Output the (X, Y) coordinate of the center of the cell containing the given text.  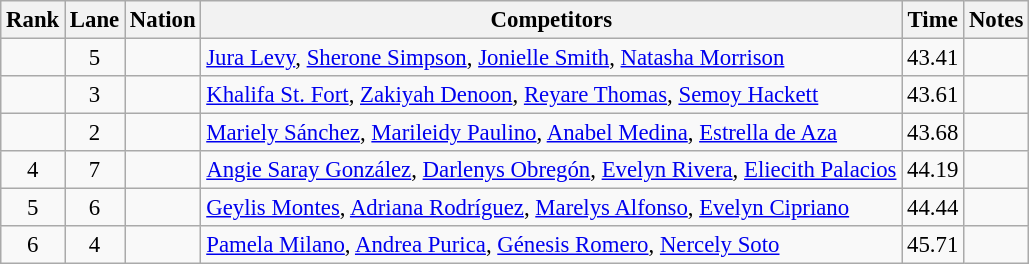
2 (95, 133)
Khalifa St. Fort, Zakiyah Denoon, Reyare Thomas, Semoy Hackett (552, 95)
Jura Levy, Sherone Simpson, Jonielle Smith, Natasha Morrison (552, 58)
45.71 (933, 245)
Geylis Montes, Adriana Rodríguez, Marelys Alfonso, Evelyn Cipriano (552, 208)
Pamela Milano, Andrea Purica, Génesis Romero, Nercely Soto (552, 245)
Nation (163, 20)
44.19 (933, 170)
43.41 (933, 58)
43.68 (933, 133)
Time (933, 20)
Competitors (552, 20)
Lane (95, 20)
Angie Saray González, Darlenys Obregón, Evelyn Rivera, Eliecith Palacios (552, 170)
7 (95, 170)
3 (95, 95)
Rank (33, 20)
43.61 (933, 95)
Mariely Sánchez, Marileidy Paulino, Anabel Medina, Estrella de Aza (552, 133)
44.44 (933, 208)
Notes (996, 20)
